Locate the cell with the specified text and output its [X, Y] center coordinate. 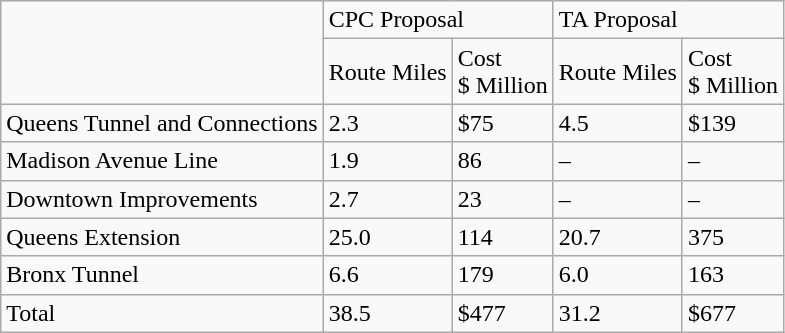
Total [162, 313]
Madison Avenue Line [162, 161]
20.7 [618, 237]
1.9 [388, 161]
TA Proposal [668, 20]
CPC Proposal [438, 20]
86 [502, 161]
114 [502, 237]
6.0 [618, 275]
Bronx Tunnel [162, 275]
179 [502, 275]
2.3 [388, 123]
$677 [732, 313]
Downtown Improvements [162, 199]
$75 [502, 123]
6.6 [388, 275]
Queens Extension [162, 237]
$477 [502, 313]
163 [732, 275]
31.2 [618, 313]
25.0 [388, 237]
Queens Tunnel and Connections [162, 123]
38.5 [388, 313]
375 [732, 237]
$139 [732, 123]
2.7 [388, 199]
4.5 [618, 123]
23 [502, 199]
